Detect which cell encompasses the target text, then output its [x, y] center coordinate. 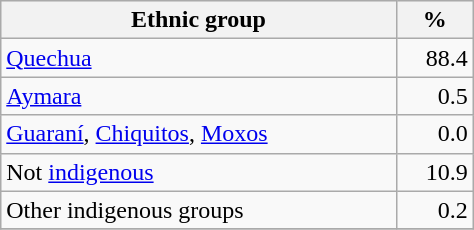
Aymara [198, 96]
0.5 [434, 96]
% [434, 20]
0.2 [434, 210]
Quechua [198, 58]
Ethnic group [198, 20]
Not indigenous [198, 172]
88.4 [434, 58]
10.9 [434, 172]
0.0 [434, 134]
Guaraní, Chiquitos, Moxos [198, 134]
Other indigenous groups [198, 210]
